Scan for the cell matching the given text and deliver its [X, Y] coordinate at center. 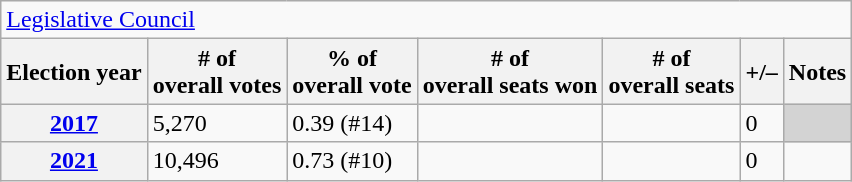
# ofoverall seats won [510, 72]
0.73 (#10) [352, 161]
# ofoverall seats [672, 72]
Election year [74, 72]
% ofoverall vote [352, 72]
+/– [762, 72]
Legislative Council [426, 20]
2021 [74, 161]
10,496 [217, 161]
0.39 (#14) [352, 123]
5,270 [217, 123]
# ofoverall votes [217, 72]
2017 [74, 123]
Notes [817, 72]
